For the text-containing cell, return its midpoint in [X, Y] coordinate format. 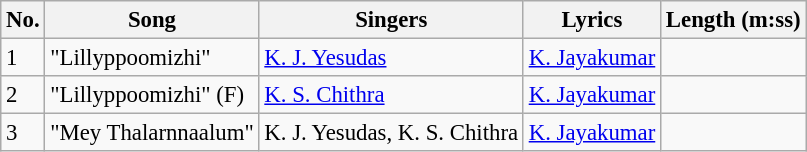
"Lillyppoomizhi" (F) [152, 95]
"Lillyppoomizhi" [152, 58]
"Mey Thalarnnaalum" [152, 133]
K. J. Yesudas, K. S. Chithra [391, 133]
K. S. Chithra [391, 95]
Length (m:ss) [734, 20]
Lyrics [592, 20]
No. [23, 20]
3 [23, 133]
1 [23, 58]
2 [23, 95]
K. J. Yesudas [391, 58]
Singers [391, 20]
Song [152, 20]
